Extract the (X, Y) coordinate from the center of the cell holding the provided text.  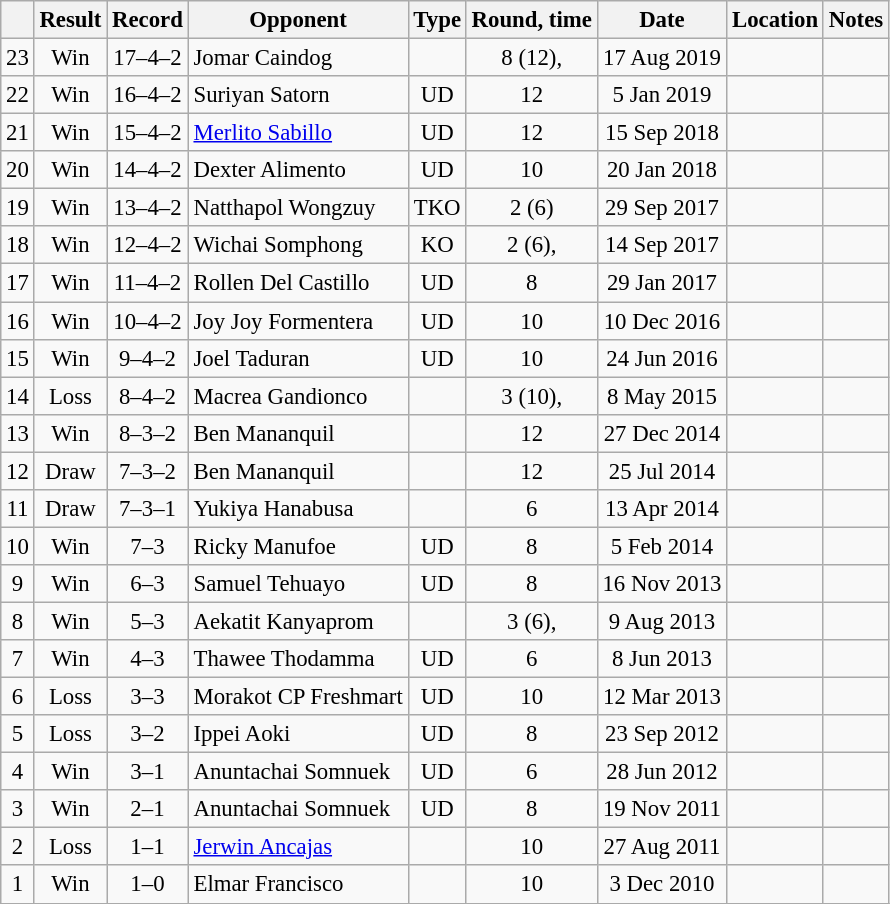
8 May 2015 (662, 396)
2–1 (148, 809)
19 Nov 2011 (662, 809)
10 Dec 2016 (662, 321)
6–3 (148, 584)
Wichai Somphong (298, 245)
2 (6), (532, 245)
9 Aug 2013 (662, 621)
22 (18, 95)
8 Jun 2013 (662, 659)
29 Sep 2017 (662, 208)
Morakot CP Freshmart (298, 697)
Aekatit Kanyaprom (298, 621)
13 Apr 2014 (662, 509)
3 (6), (532, 621)
Location (776, 20)
Record (148, 20)
7–3–1 (148, 509)
18 (18, 245)
KO (437, 245)
14 Sep 2017 (662, 245)
TKO (437, 208)
14 (18, 396)
2 (18, 847)
15–4–2 (148, 133)
14–4–2 (148, 170)
24 Jun 2016 (662, 358)
16–4–2 (148, 95)
Dexter Alimento (298, 170)
3–2 (148, 734)
19 (18, 208)
13 (18, 433)
9 (18, 584)
Thawee Thodamma (298, 659)
5 Feb 2014 (662, 546)
1–1 (148, 847)
11–4–2 (148, 283)
29 Jan 2017 (662, 283)
7–3–2 (148, 471)
23 (18, 58)
17 Aug 2019 (662, 58)
20 (18, 170)
1 (18, 885)
27 Aug 2011 (662, 847)
Suriyan Satorn (298, 95)
25 Jul 2014 (662, 471)
28 Jun 2012 (662, 772)
Opponent (298, 20)
Rollen Del Castillo (298, 283)
Joel Taduran (298, 358)
Joy Joy Formentera (298, 321)
23 Sep 2012 (662, 734)
Merlito Sabillo (298, 133)
3–1 (148, 772)
Date (662, 20)
2 (6) (532, 208)
1–0 (148, 885)
Macrea Gandionco (298, 396)
3 (10), (532, 396)
Jomar Caindog (298, 58)
8–4–2 (148, 396)
5 Jan 2019 (662, 95)
12 Mar 2013 (662, 697)
Ippei Aoki (298, 734)
17–4–2 (148, 58)
4 (18, 772)
12–4–2 (148, 245)
15 Sep 2018 (662, 133)
4–3 (148, 659)
3 (18, 809)
9–4–2 (148, 358)
Yukiya Hanabusa (298, 509)
Result (70, 20)
7–3 (148, 546)
20 Jan 2018 (662, 170)
Natthapol Wongzuy (298, 208)
Samuel Tehuayo (298, 584)
Jerwin Ancajas (298, 847)
Elmar Francisco (298, 885)
15 (18, 358)
13–4–2 (148, 208)
Round, time (532, 20)
5 (18, 734)
27 Dec 2014 (662, 433)
Type (437, 20)
7 (18, 659)
8–3–2 (148, 433)
8 (12), (532, 58)
17 (18, 283)
3 Dec 2010 (662, 885)
16 Nov 2013 (662, 584)
11 (18, 509)
16 (18, 321)
3–3 (148, 697)
5–3 (148, 621)
10–4–2 (148, 321)
Notes (856, 20)
Ricky Manufoe (298, 546)
21 (18, 133)
